For the text-containing cell, return its midpoint in (X, Y) coordinate format. 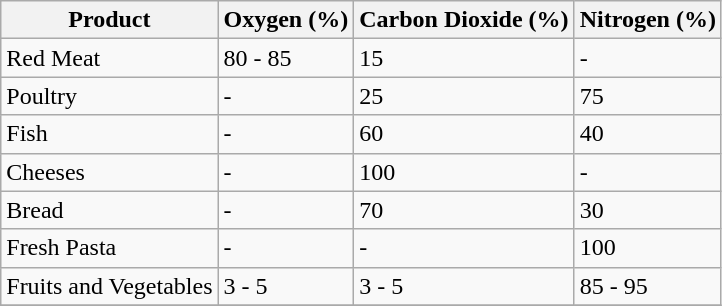
Nitrogen (%) (648, 20)
40 (648, 134)
Oxygen (%) (286, 20)
75 (648, 96)
Fish (110, 134)
70 (464, 210)
Poultry (110, 96)
Cheeses (110, 172)
85 - 95 (648, 286)
Red Meat (110, 58)
Fruits and Vegetables (110, 286)
15 (464, 58)
Fresh Pasta (110, 248)
Carbon Dioxide (%) (464, 20)
Product (110, 20)
25 (464, 96)
30 (648, 210)
Bread (110, 210)
60 (464, 134)
80 - 85 (286, 58)
